Pinpoint the cell where the given text exists, returning its (x, y) midpoint coordinate. 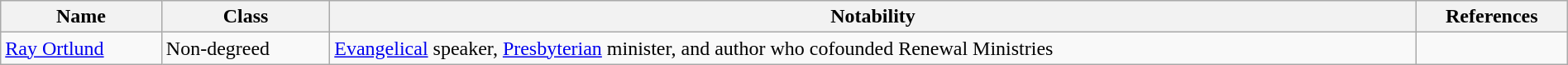
Non-degreed (245, 48)
Class (245, 17)
Name (81, 17)
References (1492, 17)
Ray Ortlund (81, 48)
Notability (873, 17)
Evangelical speaker, Presbyterian minister, and author who cofounded Renewal Ministries (873, 48)
